Identify which cell holds the provided text, then report its (X, Y) central coordinate. 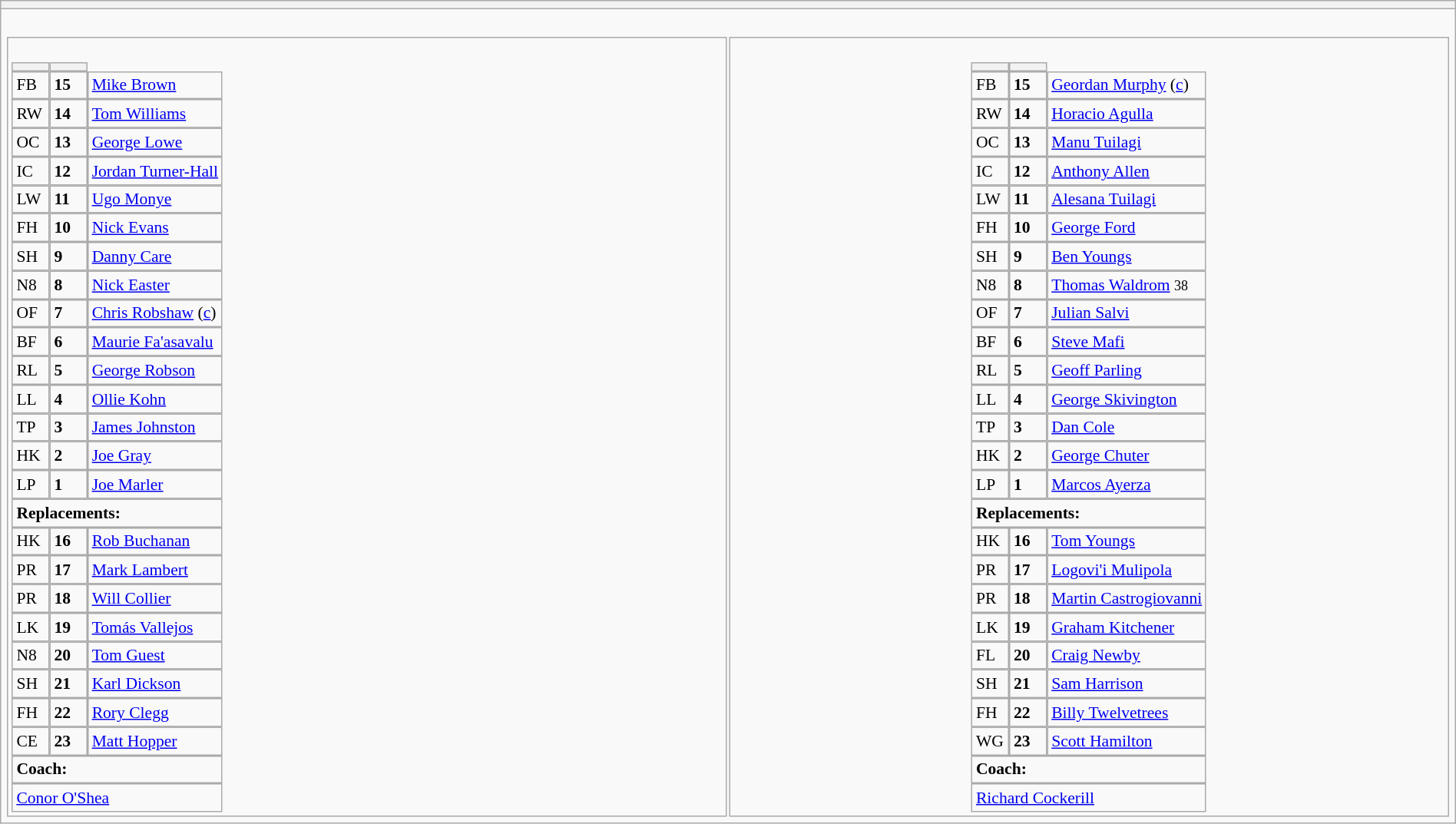
George Ford (1127, 227)
Steve Mafi (1127, 341)
Scott Hamilton (1127, 740)
Tom Guest (155, 656)
Rob Buchanan (155, 541)
Ben Youngs (1127, 256)
Anthony Allen (1127, 170)
Ugo Monye (155, 200)
Richard Cockerill (1089, 797)
Conor O'Shea (117, 797)
Nick Evans (155, 227)
Thomas Waldrom 38 (1127, 284)
Logovi'i Mulipola (1127, 570)
Geordan Murphy (c) (1127, 84)
Sam Harrison (1127, 683)
Horacio Agulla (1127, 114)
Danny Care (155, 256)
Julian Salvi (1127, 313)
Craig Newby (1127, 656)
Ollie Kohn (155, 399)
Joe Gray (155, 456)
James Johnston (155, 427)
Tomás Vallejos (155, 627)
Matt Hopper (155, 740)
Geoff Parling (1127, 370)
Karl Dickson (155, 683)
Jordan Turner-Hall (155, 170)
Tom Youngs (1127, 541)
Will Collier (155, 597)
Mark Lambert (155, 570)
George Chuter (1127, 456)
Maurie Fa'asavalu (155, 341)
Dan Cole (1127, 427)
Manu Tuilagi (1127, 141)
George Robson (155, 370)
Marcos Ayerza (1127, 484)
WG (991, 740)
George Lowe (155, 141)
Billy Twelvetrees (1127, 713)
Graham Kitchener (1127, 627)
Martin Castrogiovanni (1127, 597)
Tom Williams (155, 114)
George Skivington (1127, 399)
Mike Brown (155, 84)
Nick Easter (155, 284)
Alesana Tuilagi (1127, 200)
Chris Robshaw (c) (155, 313)
Joe Marler (155, 484)
FL (991, 656)
CE (31, 740)
Rory Clegg (155, 713)
